From the cell containing the given text, extract its center point as (X, Y) coordinate. 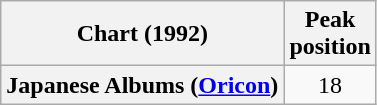
Chart (1992) (142, 34)
18 (330, 85)
Japanese Albums (Oricon) (142, 85)
Peak position (330, 34)
